Pinpoint the cell where the given text exists, returning its [X, Y] midpoint coordinate. 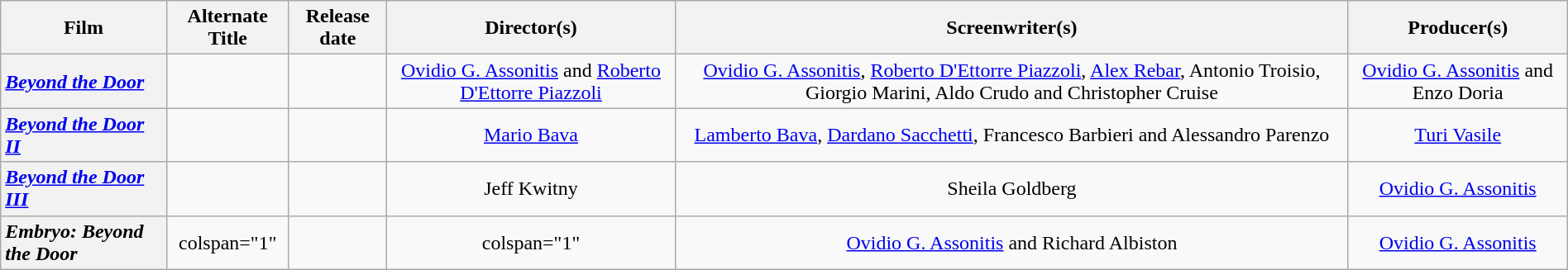
Producer(s) [1457, 28]
Screenwriter(s) [1012, 28]
Sheila Goldberg [1012, 188]
Ovidio G. Assonitis, Roberto D'Ettorre Piazzoli, Alex Rebar, Antonio Troisio, Giorgio Marini, Aldo Crudo and Christopher Cruise [1012, 81]
Turi Vasile [1457, 135]
Beyond the Door III [84, 188]
Release date [337, 28]
Beyond the Door II [84, 135]
Director(s) [531, 28]
Jeff Kwitny [531, 188]
Ovidio G. Assonitis and Richard Albiston [1012, 243]
Embryo: Beyond the Door [84, 243]
Lamberto Bava, Dardano Sacchetti, Francesco Barbieri and Alessandro Parenzo [1012, 135]
Ovidio G. Assonitis and Roberto D'Ettorre Piazzoli [531, 81]
Mario Bava [531, 135]
Film [84, 28]
Alternate Title [227, 28]
Ovidio G. Assonitis and Enzo Doria [1457, 81]
Beyond the Door [84, 81]
